Pinpoint the cell where the given text exists, returning its (X, Y) midpoint coordinate. 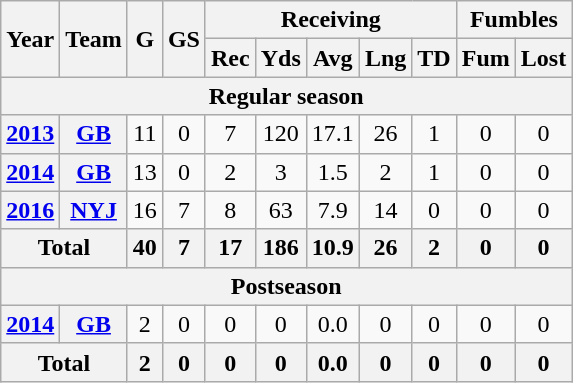
2016 (30, 210)
13 (144, 172)
16 (144, 210)
G (144, 39)
TD (434, 58)
Fumbles (514, 20)
Year (30, 39)
Rec (230, 58)
Fum (486, 58)
11 (144, 134)
2013 (30, 134)
Avg (332, 58)
GS (184, 39)
10.9 (332, 248)
8 (230, 210)
3 (280, 172)
7.9 (332, 210)
Regular season (286, 96)
Postseason (286, 286)
Lng (385, 58)
Yds (280, 58)
17 (230, 248)
40 (144, 248)
186 (280, 248)
Receiving (330, 20)
120 (280, 134)
14 (385, 210)
63 (280, 210)
17.1 (332, 134)
Team (94, 39)
NYJ (94, 210)
1.5 (332, 172)
Lost (543, 58)
